Return (X, Y) of the center of cell containing provided text 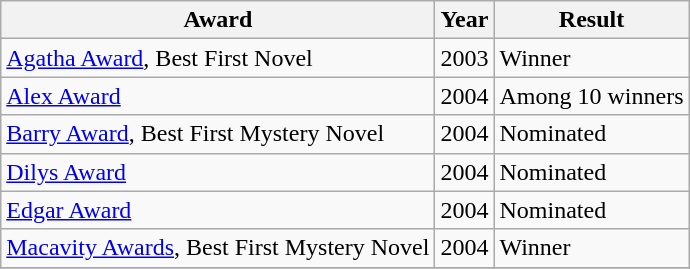
Macavity Awards, Best First Mystery Novel (218, 248)
2003 (464, 58)
Award (218, 20)
Barry Award, Best First Mystery Novel (218, 134)
Agatha Award, Best First Novel (218, 58)
Year (464, 20)
Among 10 winners (592, 96)
Alex Award (218, 96)
Result (592, 20)
Edgar Award (218, 210)
Dilys Award (218, 172)
